Pinpoint the cell where the given text exists, returning its [x, y] midpoint coordinate. 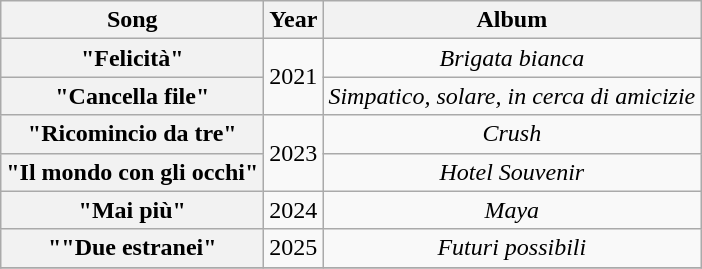
"Ricomincio da tre" [132, 134]
Song [132, 20]
""Due estranei" [132, 248]
2021 [294, 77]
"Cancella file" [132, 96]
Futuri possibili [512, 248]
2024 [294, 210]
Year [294, 20]
Album [512, 20]
Crush [512, 134]
2025 [294, 248]
"Felicità" [132, 58]
2023 [294, 153]
Maya [512, 210]
"Il mondo con gli occhi" [132, 172]
Brigata bianca [512, 58]
Simpatico, solare, in cerca di amicizie [512, 96]
"Mai più" [132, 210]
Hotel Souvenir [512, 172]
